Determine the [x, y] coordinate at the center of the cell enclosing the given text.  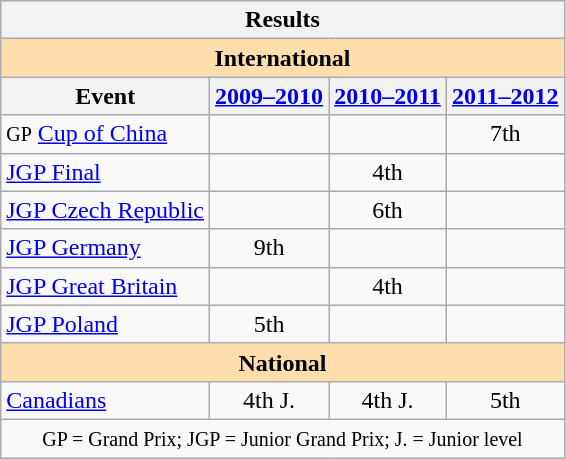
Results [282, 20]
JGP Great Britain [106, 286]
6th [388, 210]
Event [106, 96]
2011–2012 [505, 96]
GP Cup of China [106, 134]
2010–2011 [388, 96]
International [282, 58]
National [282, 362]
JGP Final [106, 172]
JGP Czech Republic [106, 210]
JGP Poland [106, 324]
GP = Grand Prix; JGP = Junior Grand Prix; J. = Junior level [282, 438]
Canadians [106, 400]
JGP Germany [106, 248]
7th [505, 134]
9th [270, 248]
2009–2010 [270, 96]
